Extract the (X, Y) coordinate from the center of the cell holding the provided text.  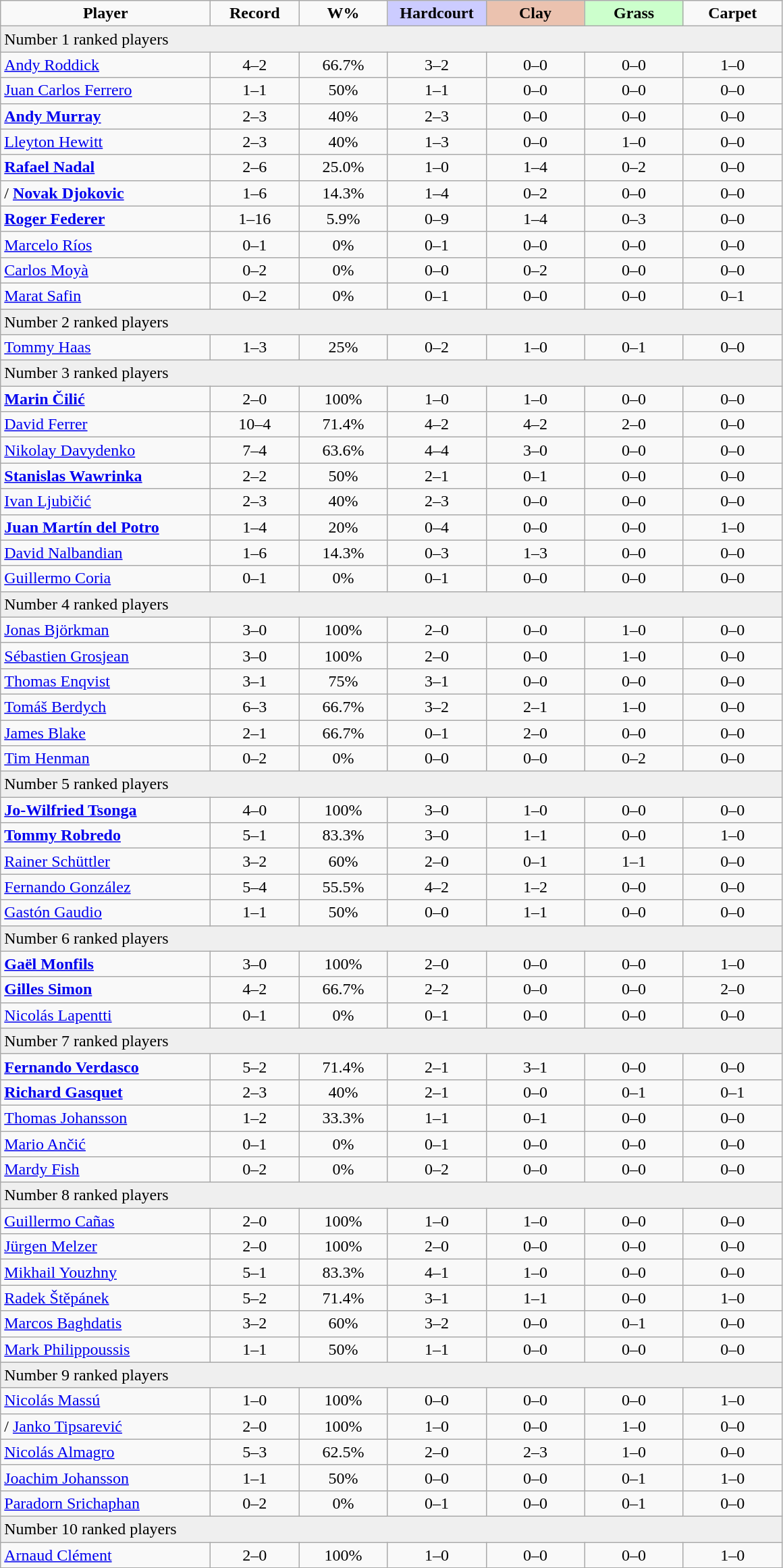
4–0 (255, 810)
David Ferrer (105, 425)
6–3 (255, 707)
Andy Murray (105, 116)
Marin Čilić (105, 399)
Mario Ančić (105, 1144)
Hardcourt (437, 13)
Gastón Gaudio (105, 913)
Marcos Baghdatis (105, 1324)
Juan Carlos Ferrero (105, 90)
2–6 (255, 167)
Joachim Johansson (105, 1478)
20% (343, 527)
Number 10 ranked players (391, 1529)
62.5% (343, 1452)
Tommy Haas (105, 348)
1–16 (255, 219)
75% (343, 681)
63.6% (343, 450)
Record (255, 13)
Stanislas Wawrinka (105, 476)
Marat Safin (105, 296)
Gilles Simon (105, 990)
7–4 (255, 450)
Nicolás Massú (105, 1401)
5–4 (255, 887)
Tommy Robredo (105, 836)
Thomas Enqvist (105, 681)
Nicolás Lapentti (105, 1015)
David Nalbandian (105, 553)
Number 7 ranked players (391, 1041)
Radek Štěpánek (105, 1298)
0–9 (437, 219)
Number 8 ranked players (391, 1195)
10–4 (255, 425)
Rafael Nadal (105, 167)
Number 5 ranked players (391, 784)
Number 4 ranked players (391, 604)
Guillermo Cañas (105, 1221)
Roger Federer (105, 219)
Number 1 ranked players (391, 39)
Sébastien Grosjean (105, 655)
Carlos Moyà (105, 270)
Clay (535, 13)
25.0% (343, 167)
W% (343, 13)
Jonas Björkman (105, 630)
Guillermo Coria (105, 578)
/ Janko Tipsarević (105, 1426)
Jo-Wilfried Tsonga (105, 810)
James Blake (105, 732)
Nikolay Davydenko (105, 450)
Tim Henman (105, 759)
Gaël Monfils (105, 964)
Number 2 ranked players (391, 322)
Number 3 ranked players (391, 373)
Juan Martín del Potro (105, 527)
Nicolás Almagro (105, 1452)
Carpet (732, 13)
5–3 (255, 1452)
0–4 (437, 527)
Player (105, 13)
Fernando Verdasco (105, 1066)
Marcelo Ríos (105, 244)
Grass (634, 13)
25% (343, 348)
Thomas Johansson (105, 1118)
/ Novak Djokovic (105, 193)
5.9% (343, 219)
Fernando González (105, 887)
Tomáš Berdych (105, 707)
Number 9 ranked players (391, 1375)
Ivan Ljubičić (105, 502)
Rainer Schüttler (105, 861)
Number 6 ranked players (391, 938)
Mark Philippoussis (105, 1349)
55.5% (343, 887)
33.3% (343, 1118)
Lleyton Hewitt (105, 142)
Andy Roddick (105, 65)
Paradorn Srichaphan (105, 1503)
Arnaud Clément (105, 1555)
Mikhail Youzhny (105, 1272)
4–1 (437, 1272)
4–4 (437, 450)
Richard Gasquet (105, 1092)
Jürgen Melzer (105, 1247)
Mardy Fish (105, 1170)
